Identify which cell holds the provided text, then report its (x, y) central coordinate. 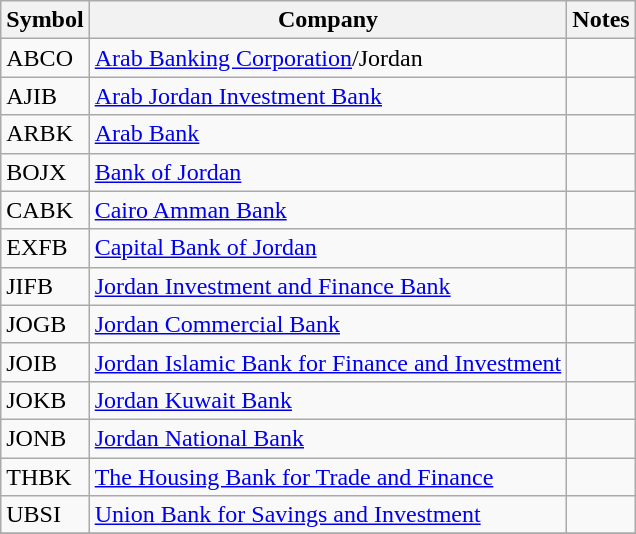
JOKB (45, 400)
THBK (45, 477)
Arab Banking Corporation/Jordan (328, 58)
Jordan Kuwait Bank (328, 400)
UBSI (45, 515)
Jordan Commercial Bank (328, 324)
Bank of Jordan (328, 172)
Jordan Investment and Finance Bank (328, 286)
Capital Bank of Jordan (328, 248)
CABK (45, 210)
Cairo Amman Bank (328, 210)
JOGB (45, 324)
EXFB (45, 248)
ABCO (45, 58)
JIFB (45, 286)
Union Bank for Savings and Investment (328, 515)
Symbol (45, 20)
The Housing Bank for Trade and Finance (328, 477)
JONB (45, 438)
Jordan National Bank (328, 438)
AJIB (45, 96)
Jordan Islamic Bank for Finance and Investment (328, 362)
ARBK (45, 134)
Arab Jordan Investment Bank (328, 96)
BOJX (45, 172)
Company (328, 20)
JOIB (45, 362)
Arab Bank (328, 134)
Notes (601, 20)
